Capture the cell that displays the provided text and extract its [X, Y] central coordinate. 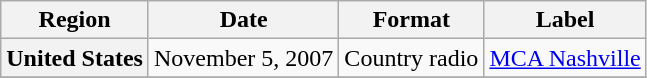
Label [565, 20]
Region [75, 20]
November 5, 2007 [243, 58]
MCA Nashville [565, 58]
Date [243, 20]
Format [412, 20]
Country radio [412, 58]
United States [75, 58]
